Search for the cell housing the specified text and yield its [X, Y] center coordinate. 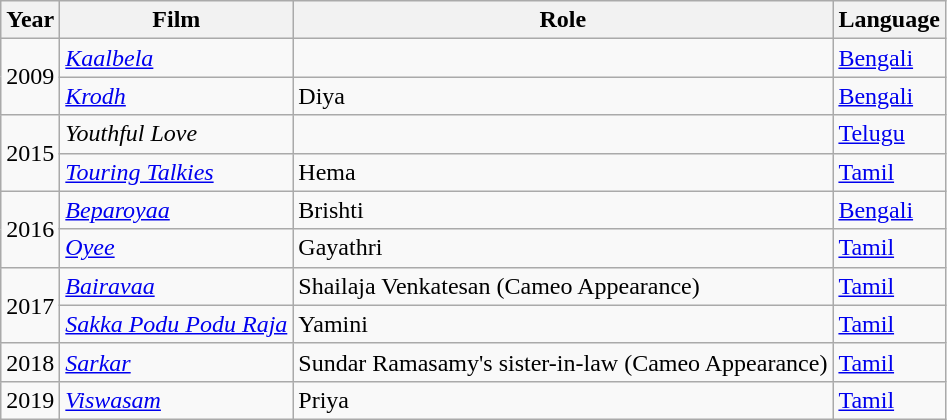
Shailaja Venkatesan (Cameo Appearance) [563, 286]
Krodh [176, 96]
Oyee [176, 248]
Priya [563, 400]
2017 [30, 305]
Youthful Love [176, 134]
Yamini [563, 324]
2015 [30, 153]
Language [889, 20]
Sakka Podu Podu Raja [176, 324]
2016 [30, 229]
Hema [563, 172]
Sundar Ramasamy's sister-in-law (Cameo Appearance) [563, 362]
Beparoyaa [176, 210]
2009 [30, 77]
Bairavaa [176, 286]
2018 [30, 362]
Gayathri [563, 248]
2019 [30, 400]
Viswasam [176, 400]
Role [563, 20]
Film [176, 20]
Telugu [889, 134]
Touring Talkies [176, 172]
Brishti [563, 210]
Year [30, 20]
Sarkar [176, 362]
Diya [563, 96]
Kaalbela [176, 58]
